For the text-containing cell, return its midpoint in [X, Y] coordinate format. 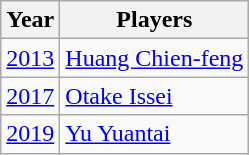
Otake Issei [154, 96]
Huang Chien-feng [154, 58]
Players [154, 20]
Year [30, 20]
2013 [30, 58]
2019 [30, 134]
2017 [30, 96]
Yu Yuantai [154, 134]
